Determine the [X, Y] coordinate at the center of the cell enclosing the given text.  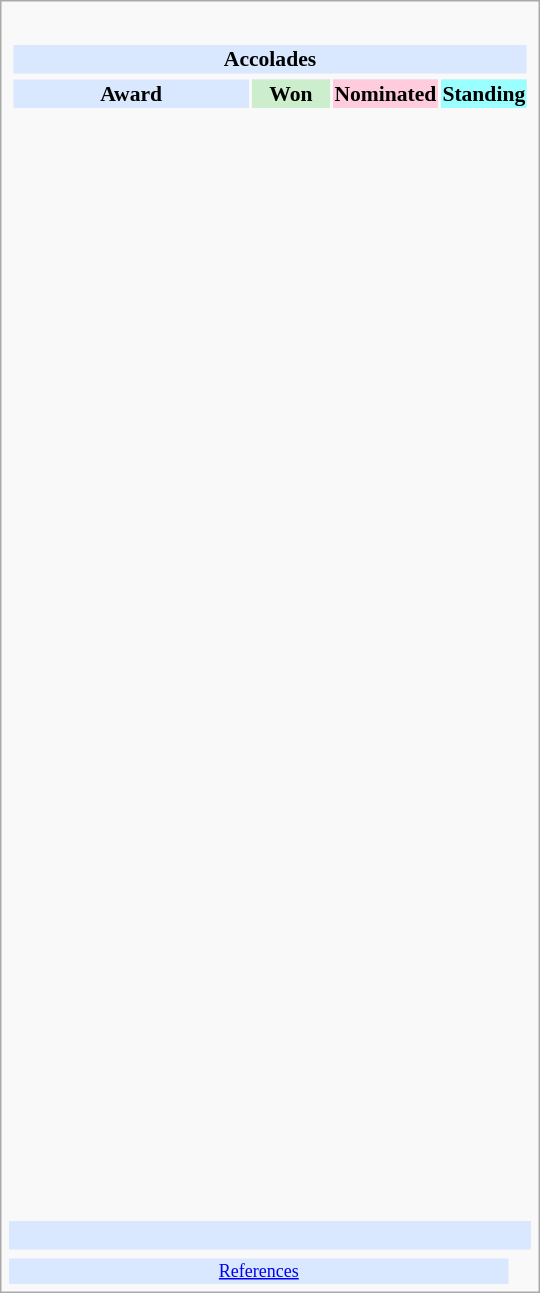
Won [291, 93]
Nominated [386, 93]
Standing [484, 93]
Award [131, 93]
Accolades Award Won Nominated Standing [270, 616]
Accolades [270, 59]
References [259, 1271]
